Scan for the cell matching the given text and deliver its [x, y] coordinate at center. 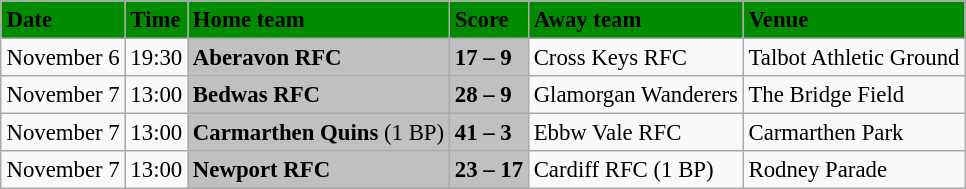
23 – 17 [488, 170]
Cardiff RFC (1 BP) [636, 170]
Bedwas RFC [319, 95]
Aberavon RFC [319, 57]
Score [488, 20]
Newport RFC [319, 170]
Rodney Parade [854, 170]
Ebbw Vale RFC [636, 133]
November 6 [63, 57]
Away team [636, 20]
41 – 3 [488, 133]
The Bridge Field [854, 95]
Date [63, 20]
Cross Keys RFC [636, 57]
Glamorgan Wanderers [636, 95]
Talbot Athletic Ground [854, 57]
Time [156, 20]
Carmarthen Quins (1 BP) [319, 133]
28 – 9 [488, 95]
19:30 [156, 57]
Home team [319, 20]
Venue [854, 20]
17 – 9 [488, 57]
Carmarthen Park [854, 133]
